Find where the given text appears and provide that cell's center as (x, y) coordinate. 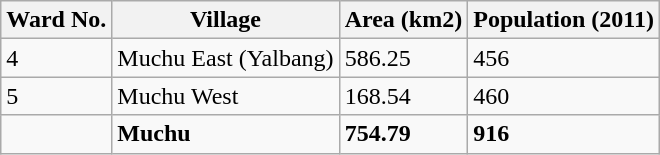
Population (2011) (564, 20)
5 (56, 96)
Ward No. (56, 20)
916 (564, 134)
Area (km2) (404, 20)
754.79 (404, 134)
Muchu West (226, 96)
Village (226, 20)
4 (56, 58)
456 (564, 58)
586.25 (404, 58)
168.54 (404, 96)
460 (564, 96)
Muchu East (Yalbang) (226, 58)
Muchu (226, 134)
